From the cell containing the given text, extract its center point as [X, Y] coordinate. 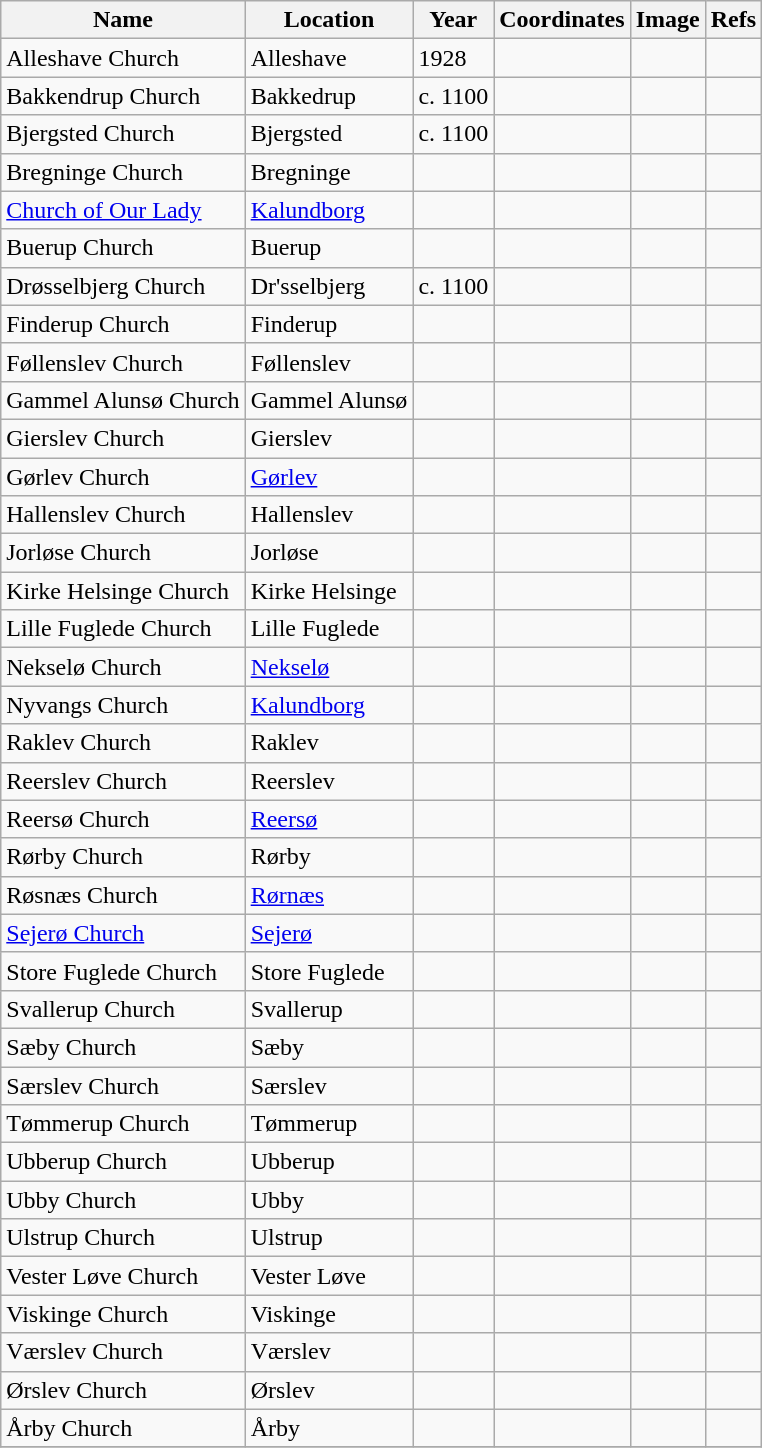
Jorløse Church [123, 553]
Særslev [329, 1085]
Bjergsted [329, 134]
Ubby Church [123, 1200]
Jorløse [329, 553]
Rørby Church [123, 857]
Bakkendrup Church [123, 96]
Gammel Alunsø Church [123, 400]
Gierslev [329, 438]
Raklev Church [123, 743]
Føllenslev [329, 362]
Sæby Church [123, 1047]
Nyvangs Church [123, 705]
Image [668, 20]
Buerup Church [123, 248]
Gammel Alunsø [329, 400]
Bjergsted Church [123, 134]
Reerslev [329, 781]
Year [454, 20]
Ubberup [329, 1162]
Alleshave [329, 58]
Tømmerup Church [123, 1124]
Gørlev [329, 477]
Værslev Church [123, 1352]
Årby [329, 1428]
Viskinge [329, 1314]
Vester Løve [329, 1276]
Rørby [329, 857]
Reersø Church [123, 819]
Buerup [329, 248]
Reerslev Church [123, 781]
Finderup [329, 324]
Årby Church [123, 1428]
Raklev [329, 743]
Coordinates [562, 20]
Store Fuglede Church [123, 971]
Dr'sselbjerg [329, 286]
Sejerø Church [123, 933]
Hallenslev [329, 515]
Lille Fuglede Church [123, 629]
Ørslev Church [123, 1390]
Name [123, 20]
Viskinge Church [123, 1314]
Nekselø Church [123, 667]
Bakkedrup [329, 96]
Føllenslev Church [123, 362]
Ulstrup Church [123, 1238]
Bregninge Church [123, 172]
Vester Løve Church [123, 1276]
Rørnæs [329, 895]
Ørslev [329, 1390]
Gørlev Church [123, 477]
Lille Fuglede [329, 629]
Ulstrup [329, 1238]
Refs [733, 20]
Hallenslev Church [123, 515]
Sejerø [329, 933]
Ubberup Church [123, 1162]
Nekselø [329, 667]
1928 [454, 58]
Alleshave Church [123, 58]
Reersø [329, 819]
Røsnæs Church [123, 895]
Store Fuglede [329, 971]
Kirke Helsinge Church [123, 591]
Svallerup Church [123, 1009]
Særslev Church [123, 1085]
Drøsselbjerg Church [123, 286]
Ubby [329, 1200]
Finderup Church [123, 324]
Gierslev Church [123, 438]
Kirke Helsinge [329, 591]
Church of Our Lady [123, 210]
Sæby [329, 1047]
Tømmerup [329, 1124]
Location [329, 20]
Svallerup [329, 1009]
Værslev [329, 1352]
Bregninge [329, 172]
